Identify which cell holds the provided text, then report its (X, Y) central coordinate. 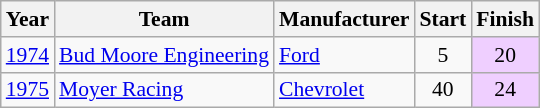
5 (442, 55)
1975 (28, 90)
40 (442, 90)
Chevrolet (344, 90)
Moyer Racing (164, 90)
Start (442, 19)
Ford (344, 55)
Manufacturer (344, 19)
1974 (28, 55)
20 (505, 55)
24 (505, 90)
Finish (505, 19)
Bud Moore Engineering (164, 55)
Year (28, 19)
Team (164, 19)
